Identify which cell holds the provided text, then report its (X, Y) central coordinate. 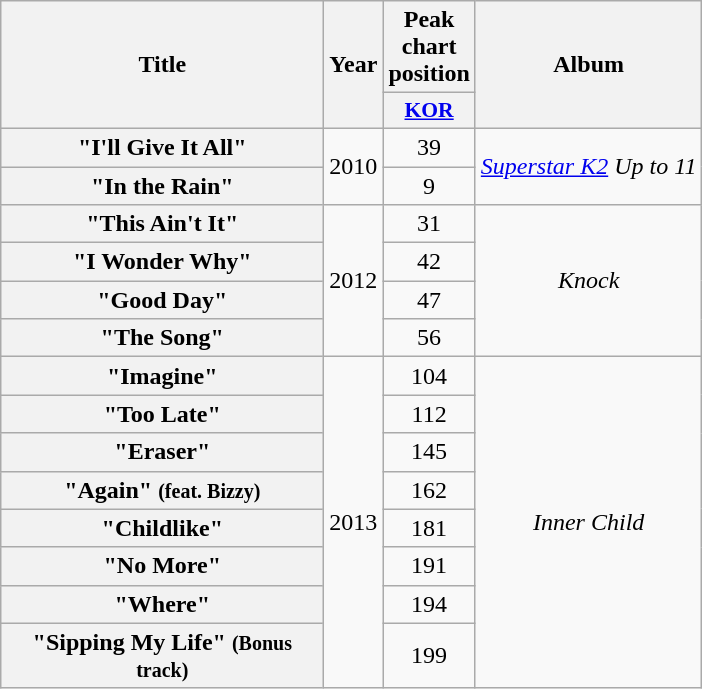
"I Wonder Why" (162, 262)
181 (429, 528)
39 (429, 147)
"Eraser" (162, 452)
194 (429, 604)
Knock (588, 281)
145 (429, 452)
"Too Late" (162, 414)
Year (354, 65)
"This Ain't It" (162, 224)
Title (162, 65)
"The Song" (162, 338)
Superstar K2 Up to 11 (588, 166)
2012 (354, 281)
"Childlike" (162, 528)
9 (429, 185)
2013 (354, 523)
"Imagine" (162, 376)
112 (429, 414)
"In the Rain" (162, 185)
"I'll Give It All" (162, 147)
56 (429, 338)
2010 (354, 166)
"Sipping My Life" (Bonus track) (162, 656)
KOR (429, 111)
104 (429, 376)
162 (429, 490)
31 (429, 224)
Inner Child (588, 523)
"Where" (162, 604)
191 (429, 566)
199 (429, 656)
"Again" (feat. Bizzy) (162, 490)
47 (429, 300)
Album (588, 65)
"Good Day" (162, 300)
"No More" (162, 566)
42 (429, 262)
Peak chart position (429, 47)
